Return the [X, Y] coordinate for the center point of the cell that contains the specified text.  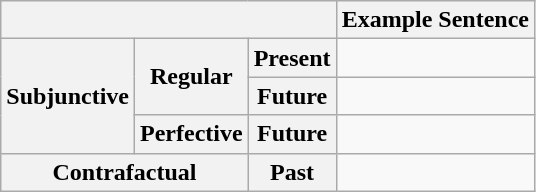
Contrafactual [124, 172]
Example Sentence [435, 20]
Perfective [192, 134]
Past [292, 172]
Present [292, 58]
Regular [192, 77]
Subjunctive [68, 96]
